Pinpoint the cell where the given text exists, returning its (X, Y) midpoint coordinate. 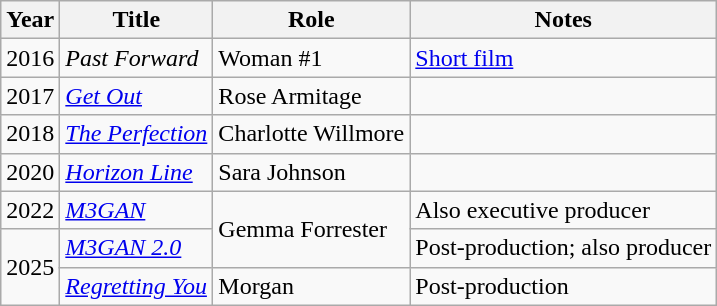
Horizon Line (136, 172)
2017 (30, 96)
2020 (30, 172)
Charlotte Willmore (312, 134)
2018 (30, 134)
M3GAN (136, 210)
Morgan (312, 286)
Title (136, 20)
M3GAN 2.0 (136, 248)
2016 (30, 58)
2025 (30, 267)
Post-production (564, 286)
2022 (30, 210)
Also executive producer (564, 210)
Past Forward (136, 58)
Short film (564, 58)
Post-production; also producer (564, 248)
Year (30, 20)
Gemma Forrester (312, 229)
Get Out (136, 96)
Rose Armitage (312, 96)
The Perfection (136, 134)
Notes (564, 20)
Regretting You (136, 286)
Woman #1 (312, 58)
Role (312, 20)
Sara Johnson (312, 172)
